Identify which cell holds the provided text, then report its (x, y) central coordinate. 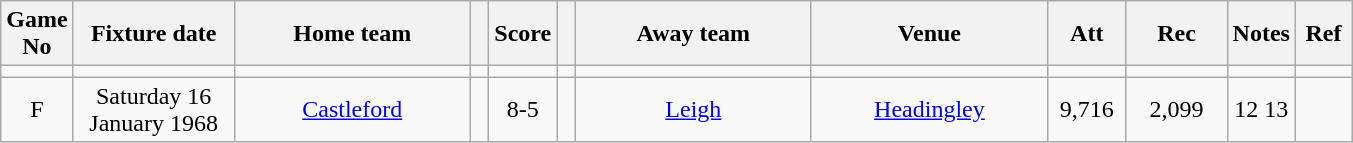
Att (1086, 34)
F (37, 110)
Headingley (929, 110)
Venue (929, 34)
Saturday 16 January 1968 (154, 110)
Castleford (352, 110)
Fixture date (154, 34)
2,099 (1176, 110)
Away team (693, 34)
12 13 (1261, 110)
Home team (352, 34)
Notes (1261, 34)
Leigh (693, 110)
9,716 (1086, 110)
8-5 (523, 110)
Ref (1323, 34)
Rec (1176, 34)
Game No (37, 34)
Score (523, 34)
